Pinpoint the cell where the given text exists, returning its [X, Y] midpoint coordinate. 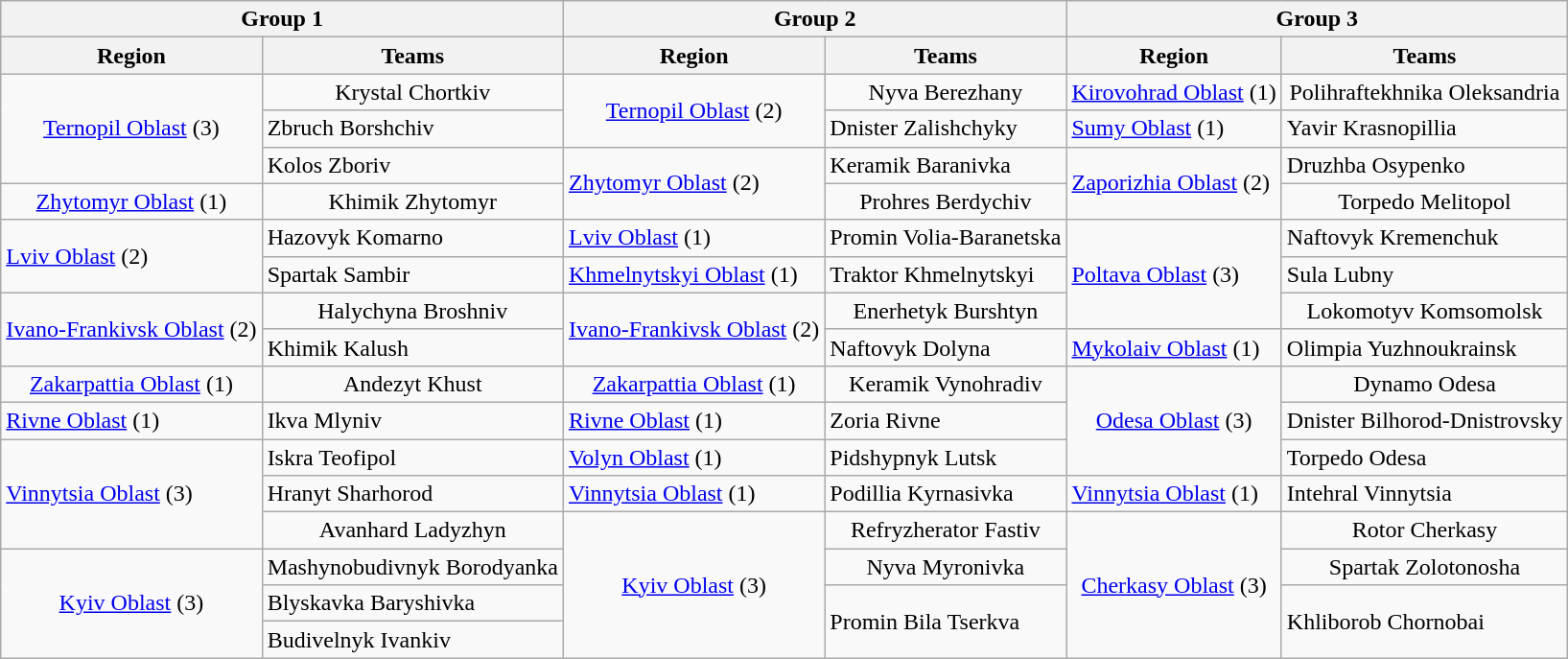
Avanhard Ladyzhyn [412, 530]
Sula Lubny [1424, 274]
Hazovyk Komarno [412, 238]
Lviv Oblast (1) [693, 238]
Polihraftekhnika Oleksandria [1424, 92]
Torpedo Melitopol [1424, 201]
Blyskavka Baryshivka [412, 603]
Lviv Oblast (2) [131, 256]
Group 1 [282, 19]
Promin Volia-Baranetska [946, 238]
Kolos Zboriv [412, 165]
Intehral Vinnytsia [1424, 494]
Vinnytsia Oblast (3) [131, 494]
Naftovyk Dolyna [946, 347]
Dnister Bilhorod-Dnistrovsky [1424, 420]
Mashynobudivnyk Borodyanka [412, 567]
Mykolaiv Oblast (1) [1174, 347]
Group 3 [1318, 19]
Zbruch Borshchiv [412, 129]
Refryzherator Fastiv [946, 530]
Khimik Zhytomyr [412, 201]
Naftovyk Kremenchuk [1424, 238]
Iskra Teofipol [412, 458]
Zhytomyr Oblast (1) [131, 201]
Zaporizhia Oblast (2) [1174, 183]
Cherkasy Oblast (3) [1174, 585]
Ternopil Oblast (3) [131, 129]
Khimik Kalush [412, 347]
Dynamo Odesa [1424, 384]
Spartak Zolotonosha [1424, 567]
Druzhba Osypenko [1424, 165]
Zhytomyr Oblast (2) [693, 183]
Andezyt Khust [412, 384]
Promin Bila Tserkva [946, 622]
Khliborob Chornobai [1424, 622]
Budivelnyk Ivankiv [412, 640]
Nyva Berezhany [946, 92]
Halychyna Broshniv [412, 311]
Keramik Baranivka [946, 165]
Yavir Krasnopillia [1424, 129]
Enerhetyk Burshtyn [946, 311]
Kirovohrad Oblast (1) [1174, 92]
Traktor Khmelnytskyi [946, 274]
Group 2 [814, 19]
Krystal Chortkiv [412, 92]
Khmelnytskyi Oblast (1) [693, 274]
Nyva Myronivka [946, 567]
Keramik Vynohradiv [946, 384]
Podillia Kyrnasivka [946, 494]
Poltava Oblast (3) [1174, 274]
Hranyt Sharhorod [412, 494]
Volyn Oblast (1) [693, 458]
Sumy Oblast (1) [1174, 129]
Prohres Berdychiv [946, 201]
Ikva Mlyniv [412, 420]
Rotor Cherkasy [1424, 530]
Dnister Zalishchyky [946, 129]
Pidshypnyk Lutsk [946, 458]
Odesa Oblast (3) [1174, 420]
Olimpia Yuzhnoukrainsk [1424, 347]
Ternopil Oblast (2) [693, 110]
Lokomotyv Komsomolsk [1424, 311]
Spartak Sambir [412, 274]
Zoria Rivne [946, 420]
Torpedo Odesa [1424, 458]
